Output the (x, y) coordinate of the center of the cell containing the given text.  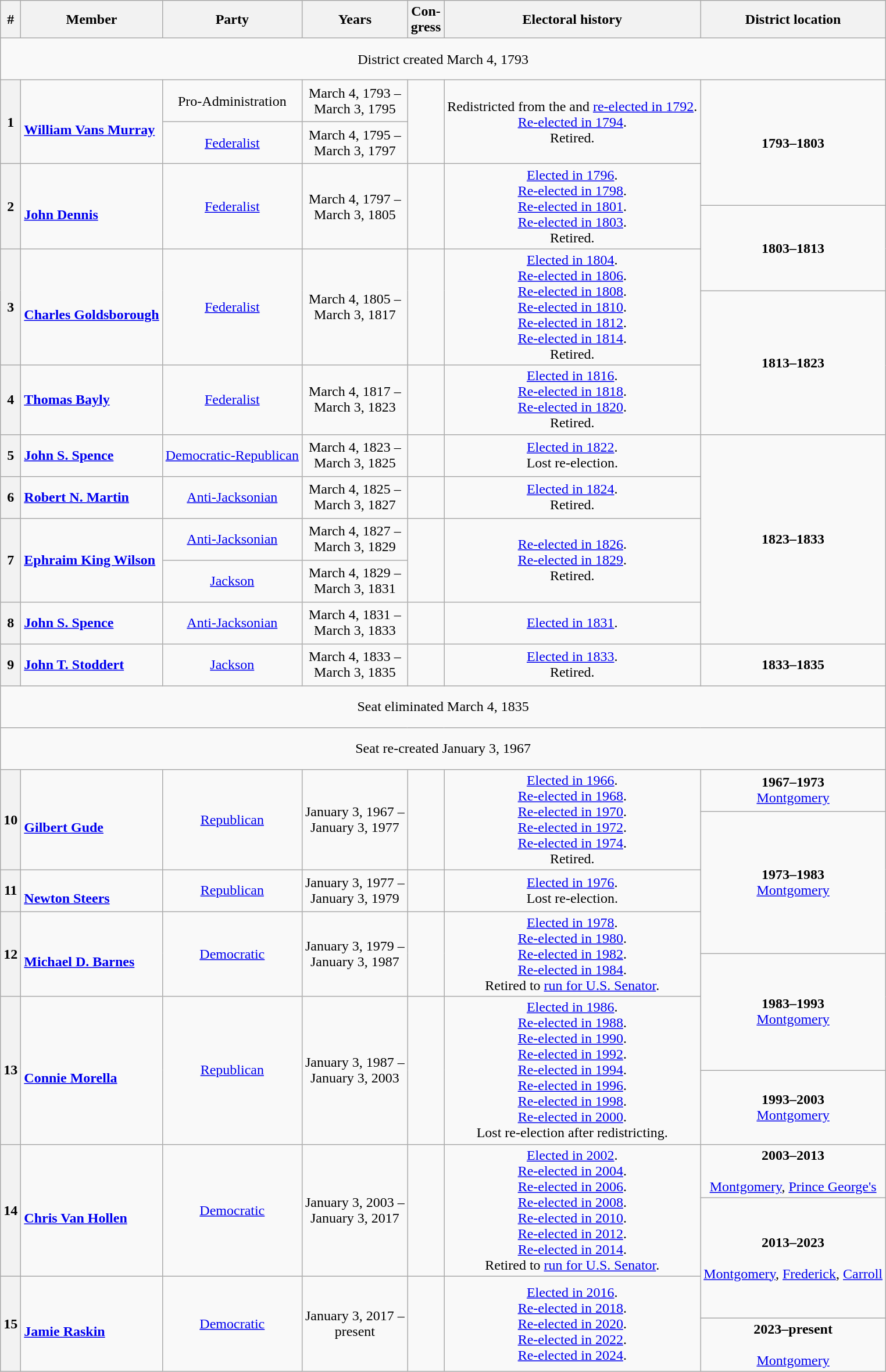
1993–2003Montgomery (793, 1107)
11 (10, 891)
2003–2013Montgomery, Prince George's (793, 1171)
Robert N. Martin (92, 497)
March 4, 1823 –March 3, 1825 (355, 455)
2023–presentMontgomery (793, 1345)
Elected in 1966.Re-elected in 1968.Re-elected in 1970.Re-elected in 1972.Re-elected in 1974.Retired. (572, 820)
Elected in 1976.Lost re-election. (572, 891)
4 (10, 400)
March 4, 1825 –March 3, 1827 (355, 497)
# (10, 20)
1793–1803 (793, 143)
Gilbert Gude (92, 820)
District location (793, 20)
Elected in 1831. (572, 623)
District created March 4, 1793 (443, 59)
Seat eliminated March 4, 1835 (443, 706)
2 (10, 206)
Connie Morella (92, 1070)
1967–1973Montgomery (793, 790)
March 4, 1833 –March 3, 1835 (355, 664)
March 4, 1831 –March 3, 1833 (355, 623)
2013–2023Montgomery, Frederick, Carroll (793, 1258)
Elected in 1804.Re-elected in 1806.Re-elected in 1808.Re-elected in 1810.Re-elected in 1812.Re-elected in 1814.Retired. (572, 307)
Elected in 1816.Re-elected in 1818.Re-elected in 1820.Retired. (572, 400)
8 (10, 623)
1823–1833 (793, 539)
Democratic-Republican (232, 455)
January 3, 2003 –January 3, 2017 (355, 1210)
Charles Goldsborough (92, 307)
9 (10, 664)
March 4, 1817 –March 3, 1823 (355, 400)
Party (232, 20)
Thomas Bayly (92, 400)
Elected in 2016.Re-elected in 2018.Re-elected in 2020.Re-elected in 2022.Re-elected in 2024. (572, 1324)
Seat re-created January 3, 1967 (443, 748)
1833–1835 (793, 664)
January 3, 1977 –January 3, 1979 (355, 891)
Elected in 1822.Lost re-election. (572, 455)
7 (10, 560)
Ephraim King Wilson (92, 560)
3 (10, 307)
5 (10, 455)
Newton Steers (92, 891)
Years (355, 20)
15 (10, 1324)
Michael D. Barnes (92, 954)
1813–1823 (793, 363)
January 3, 2017 –present (355, 1324)
6 (10, 497)
March 4, 1829 –March 3, 1831 (355, 581)
12 (10, 954)
March 4, 1793 –March 3, 1795 (355, 101)
March 4, 1827 –March 3, 1829 (355, 539)
Con-gress (426, 20)
January 3, 1979 –January 3, 1987 (355, 954)
Elected in 1796.Re-elected in 1798.Re-elected in 1801.Re-elected in 1803.Retired. (572, 206)
14 (10, 1210)
March 4, 1795 –March 3, 1797 (355, 143)
March 4, 1805 –March 3, 1817 (355, 307)
1 (10, 122)
John Dennis (92, 206)
Redistricted from the and re-elected in 1792.Re-elected in 1794.Retired. (572, 122)
1973–1983Montgomery (793, 882)
January 3, 1967 –January 3, 1977 (355, 820)
January 3, 1987 –January 3, 2003 (355, 1070)
John T. Stoddert (92, 664)
Elected in 1833.Retired. (572, 664)
Member (92, 20)
1983–1993Montgomery (793, 1012)
March 4, 1797 –March 3, 1805 (355, 206)
Chris Van Hollen (92, 1210)
Electoral history (572, 20)
10 (10, 820)
Elected in 1978.Re-elected in 1980.Re-elected in 1982.Re-elected in 1984.Retired to run for U.S. Senator. (572, 954)
William Vans Murray (92, 122)
Jamie Raskin (92, 1324)
Pro-Administration (232, 101)
Elected in 1824.Retired. (572, 497)
13 (10, 1070)
1803–1813 (793, 248)
Re-elected in 1826.Re-elected in 1829.Retired. (572, 560)
